Provide the (X, Y) coordinate of the cell's center where the given text is located.  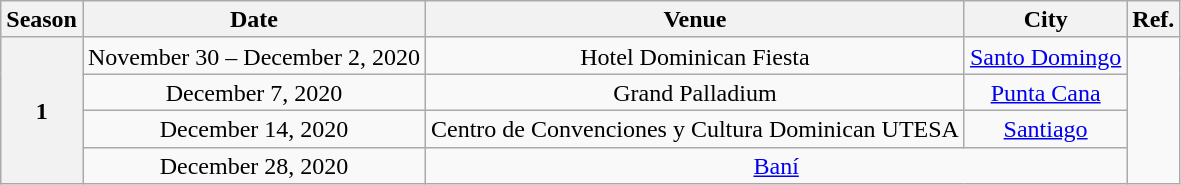
Centro de Convenciones y Cultura Dominican UTESA (694, 128)
Ref. (1154, 20)
Santiago (1045, 128)
Punta Cana (1045, 92)
December 14, 2020 (254, 128)
November 30 – December 2, 2020 (254, 56)
Date (254, 20)
Season (42, 20)
December 7, 2020 (254, 92)
Grand Palladium (694, 92)
December 28, 2020 (254, 166)
Venue (694, 20)
Santo Domingo (1045, 56)
City (1045, 20)
1 (42, 110)
Baní (776, 166)
Hotel Dominican Fiesta (694, 56)
